Output the (X, Y) coordinate of the center of the cell containing the given text.  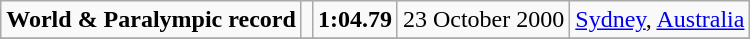
23 October 2000 (483, 20)
World & Paralympic record (152, 20)
Sydney, Australia (660, 20)
1:04.79 (354, 20)
